Find where the given text appears and provide that cell's center as (x, y) coordinate. 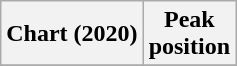
Chart (2020) (72, 34)
Peakposition (189, 34)
